Capture the cell that displays the provided text and extract its (x, y) central coordinate. 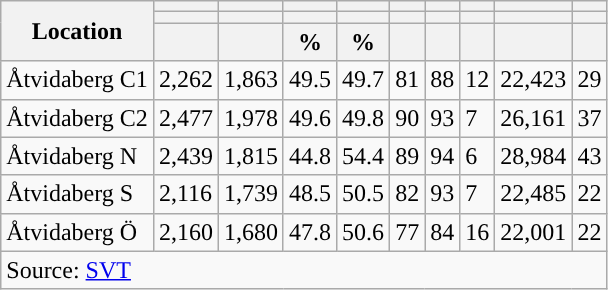
Åtvidaberg Ö (78, 232)
2,477 (186, 118)
88 (442, 80)
1,863 (250, 80)
22,423 (534, 80)
48.5 (310, 194)
2,160 (186, 232)
Åtvidaberg C2 (78, 118)
1,978 (250, 118)
77 (408, 232)
6 (478, 156)
54.4 (364, 156)
22,001 (534, 232)
81 (408, 80)
2,116 (186, 194)
2,439 (186, 156)
43 (590, 156)
1,815 (250, 156)
12 (478, 80)
22,485 (534, 194)
Åtvidaberg N (78, 156)
82 (408, 194)
49.8 (364, 118)
49.6 (310, 118)
84 (442, 232)
47.8 (310, 232)
16 (478, 232)
Source: SVT (304, 270)
89 (408, 156)
37 (590, 118)
94 (442, 156)
28,984 (534, 156)
Åtvidaberg S (78, 194)
26,161 (534, 118)
Location (78, 31)
49.5 (310, 80)
Åtvidaberg C1 (78, 80)
50.6 (364, 232)
29 (590, 80)
44.8 (310, 156)
49.7 (364, 80)
1,739 (250, 194)
90 (408, 118)
2,262 (186, 80)
50.5 (364, 194)
1,680 (250, 232)
